Find where the given text appears and provide that cell's center as (x, y) coordinate. 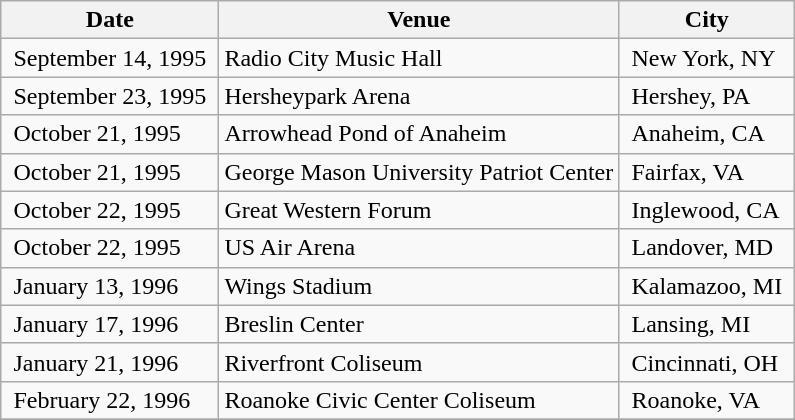
City (707, 20)
Anaheim, CA (707, 134)
September 23, 1995 (110, 96)
Riverfront Coliseum (419, 362)
Great Western Forum (419, 210)
January 17, 1996 (110, 324)
Inglewood, CA (707, 210)
January 13, 1996 (110, 286)
Lansing, MI (707, 324)
Cincinnati, OH (707, 362)
January 21, 1996 (110, 362)
US Air Arena (419, 248)
Breslin Center (419, 324)
Roanoke, VA (707, 400)
Radio City Music Hall (419, 58)
Roanoke Civic Center Coliseum (419, 400)
Fairfax, VA (707, 172)
Hersheypark Arena (419, 96)
Hershey, PA (707, 96)
September 14, 1995 (110, 58)
New York, NY (707, 58)
Date (110, 20)
Kalamazoo, MI (707, 286)
Wings Stadium (419, 286)
George Mason University Patriot Center (419, 172)
February 22, 1996 (110, 400)
Landover, MD (707, 248)
Arrowhead Pond of Anaheim (419, 134)
Venue (419, 20)
